Search for the cell housing the specified text and yield its (x, y) center coordinate. 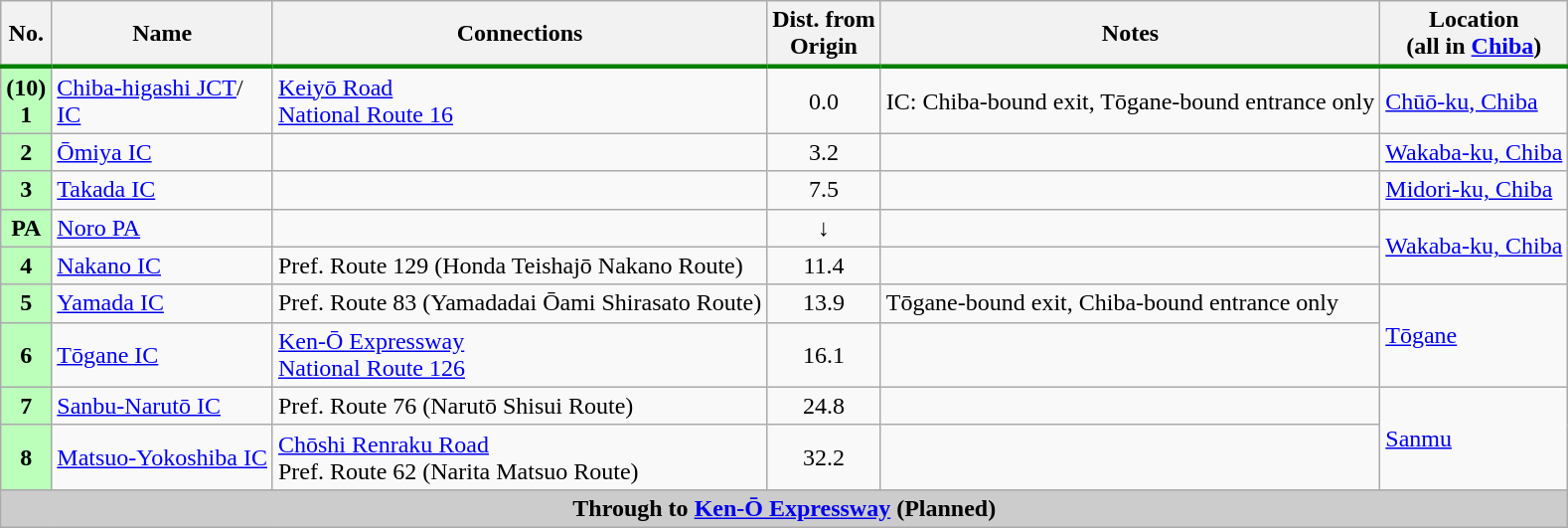
5 (26, 303)
Ken-Ō Expressway National Route 126 (519, 354)
Nakano IC (163, 265)
3 (26, 190)
11.4 (825, 265)
Chiba-higashi JCT/IC (163, 99)
Connections (519, 34)
Through to Ken-Ō Expressway (Planned) (785, 508)
IC: Chiba-bound exit, Tōgane-bound entrance only (1130, 99)
7 (26, 406)
6 (26, 354)
PA (26, 228)
Ōmiya IC (163, 152)
13.9 (825, 303)
Tōgane IC (163, 354)
2 (26, 152)
Tōgane-bound exit, Chiba-bound entrance only (1130, 303)
Midori-ku, Chiba (1475, 190)
Pref. Route 83 (Yamadadai Ōami Shirasato Route) (519, 303)
Noro PA (163, 228)
Sanmu (1475, 438)
↓ (825, 228)
Tōgane (1475, 336)
Chūō-ku, Chiba (1475, 99)
No. (26, 34)
Matsuo-Yokoshiba IC (163, 457)
Chōshi Renraku RoadPref. Route 62 (Narita Matsuo Route) (519, 457)
Pref. Route 129 (Honda Teishajō Nakano Route) (519, 265)
Sanbu-Narutō IC (163, 406)
Yamada IC (163, 303)
32.2 (825, 457)
Location(all in Chiba) (1475, 34)
7.5 (825, 190)
Takada IC (163, 190)
Dist. fromOrigin (825, 34)
0.0 (825, 99)
8 (26, 457)
(10)1 (26, 99)
3.2 (825, 152)
Keiyō RoadNational Route 16 (519, 99)
24.8 (825, 406)
16.1 (825, 354)
Notes (1130, 34)
Pref. Route 76 (Narutō Shisui Route) (519, 406)
Name (163, 34)
4 (26, 265)
